Find where the given text appears and provide that cell's center as (X, Y) coordinate. 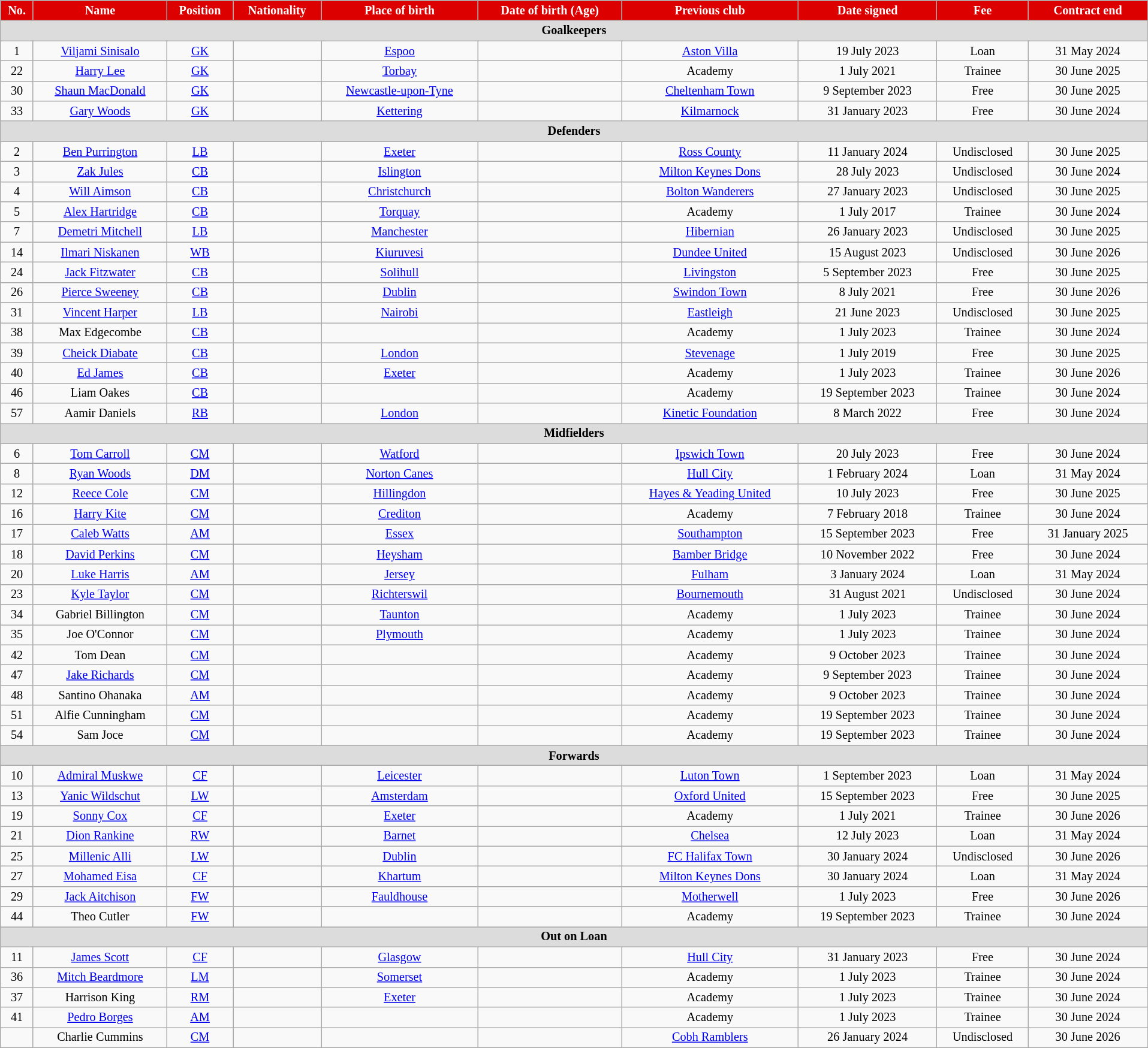
Khartum (399, 876)
Essex (399, 534)
12 (17, 494)
Kettering (399, 111)
Admiral Muskwe (100, 775)
Sam Joce (100, 735)
11 (17, 957)
Ipswich Town (710, 454)
Harrison King (100, 997)
Barnet (399, 836)
37 (17, 997)
11 January 2024 (867, 152)
57 (17, 413)
21 (17, 836)
Chelsea (710, 836)
Midfielders (574, 433)
Alex Hartridge (100, 212)
13 (17, 796)
Richterswil (399, 594)
Luton Town (710, 775)
2 (17, 152)
Caleb Watts (100, 534)
Kyle Taylor (100, 594)
31 August 2021 (867, 594)
4 (17, 192)
28 July 2023 (867, 171)
Crediton (399, 514)
Jack Aitchison (100, 896)
RB (200, 413)
38 (17, 333)
Norton Canes (399, 473)
5 (17, 212)
Harry Kite (100, 514)
Livingston (710, 272)
Kinetic Foundation (710, 413)
Pierce Sweeney (100, 292)
Harry Lee (100, 71)
Glasgow (399, 957)
Bournemouth (710, 594)
Date signed (867, 10)
30 (17, 91)
Santino Ohanaka (100, 695)
23 (17, 594)
31 January 2025 (1087, 534)
WB (200, 252)
Cobh Ramblers (710, 1037)
No. (17, 10)
Fulham (710, 574)
27 January 2023 (867, 192)
Will Aimson (100, 192)
16 (17, 514)
Gabriel Billington (100, 615)
33 (17, 111)
54 (17, 735)
10 November 2022 (867, 554)
19 (17, 816)
Heysham (399, 554)
Motherwell (710, 896)
Southampton (710, 534)
1 (17, 50)
Name (100, 10)
Contract end (1087, 10)
26 (17, 292)
51 (17, 715)
15 August 2023 (867, 252)
Date of birth (Age) (550, 10)
Previous club (710, 10)
Nationality (277, 10)
Zak Jules (100, 171)
Torquay (399, 212)
35 (17, 635)
10 (17, 775)
RM (200, 997)
FC Halifax Town (710, 856)
7 February 2018 (867, 514)
44 (17, 917)
Torbay (399, 71)
Vincent Harper (100, 312)
5 September 2023 (867, 272)
14 (17, 252)
Hibernian (710, 232)
Yanic Wildschut (100, 796)
Stevenage (710, 353)
Defenders (574, 131)
24 (17, 272)
Christchurch (399, 192)
Taunton (399, 615)
Tom Dean (100, 655)
42 (17, 655)
Espoo (399, 50)
1 September 2023 (867, 775)
Millenic Alli (100, 856)
Max Edgecombe (100, 333)
Jersey (399, 574)
18 (17, 554)
27 (17, 876)
James Scott (100, 957)
31 (17, 312)
Shaun MacDonald (100, 91)
Reece Cole (100, 494)
3 January 2024 (867, 574)
Aston Villa (710, 50)
47 (17, 675)
Joe O'Connor (100, 635)
7 (17, 232)
DM (200, 473)
19 July 2023 (867, 50)
Swindon Town (710, 292)
8 March 2022 (867, 413)
Bamber Bridge (710, 554)
21 June 2023 (867, 312)
Ben Purrington (100, 152)
Position (200, 10)
Hillingdon (399, 494)
34 (17, 615)
Hayes & Yeading United (710, 494)
Kiuruvesi (399, 252)
10 July 2023 (867, 494)
8 July 2021 (867, 292)
6 (17, 454)
Ryan Woods (100, 473)
25 (17, 856)
Viljami Sinisalo (100, 50)
Ed James (100, 373)
Jack Fitzwater (100, 272)
Alfie Cunningham (100, 715)
Plymouth (399, 635)
Newcastle-upon-Tyne (399, 91)
1 July 2019 (867, 353)
Solihull (399, 272)
Jake Richards (100, 675)
Leicester (399, 775)
Watford (399, 454)
1 July 2017 (867, 212)
RW (200, 836)
Fee (983, 10)
Somerset (399, 977)
46 (17, 393)
Amsterdam (399, 796)
Gary Woods (100, 111)
Place of birth (399, 10)
Demetri Mitchell (100, 232)
Liam Oakes (100, 393)
David Perkins (100, 554)
36 (17, 977)
Fauldhouse (399, 896)
Mohamed Eisa (100, 876)
3 (17, 171)
Ross County (710, 152)
22 (17, 71)
29 (17, 896)
Dundee United (710, 252)
Aamir Daniels (100, 413)
Charlie Cummins (100, 1037)
Sonny Cox (100, 816)
40 (17, 373)
Luke Harris (100, 574)
20 July 2023 (867, 454)
LM (200, 977)
20 (17, 574)
Tom Carroll (100, 454)
Mitch Beardmore (100, 977)
26 January 2024 (867, 1037)
Out on Loan (574, 937)
Oxford United (710, 796)
Dion Rankine (100, 836)
Forwards (574, 756)
Kilmarnock (710, 111)
Cheick Diabate (100, 353)
Manchester (399, 232)
Nairobi (399, 312)
Pedro Borges (100, 1017)
Islington (399, 171)
48 (17, 695)
Theo Cutler (100, 917)
39 (17, 353)
Cheltenham Town (710, 91)
Goalkeepers (574, 31)
Eastleigh (710, 312)
Ilmari Niskanen (100, 252)
26 January 2023 (867, 232)
Bolton Wanderers (710, 192)
1 February 2024 (867, 473)
41 (17, 1017)
12 July 2023 (867, 836)
17 (17, 534)
8 (17, 473)
